Detect which cell encompasses the target text, then output its (x, y) center coordinate. 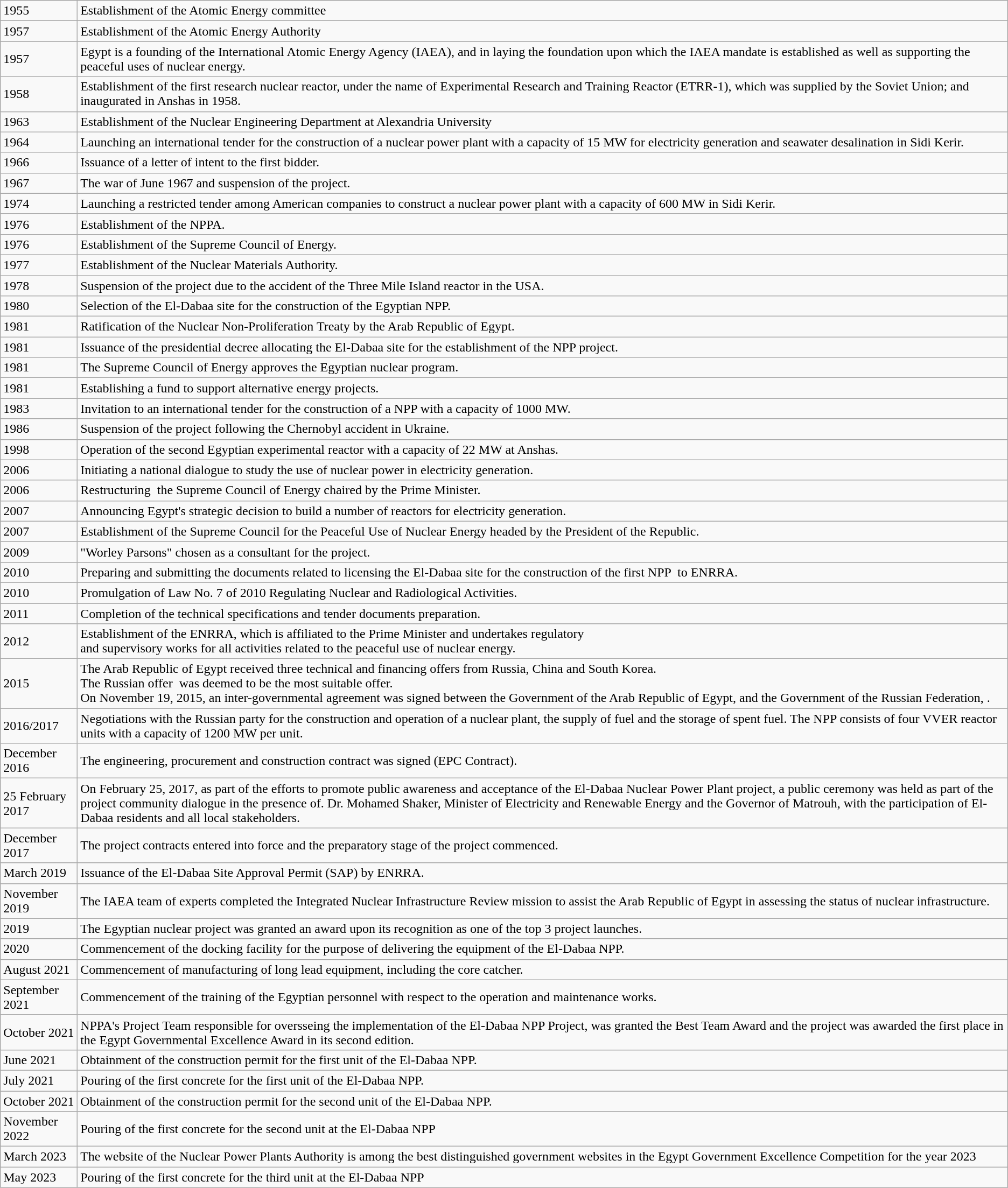
Pouring of the first concrete for the third unit at the El-Dabaa NPP (543, 1177)
Establishment of the Supreme Council for the Peaceful Use of Nuclear Energy headed by the President of the Republic. (543, 531)
Preparing and submitting the documents related to licensing the El-Dabaa site for the construction of the first NPP to ENRRA. (543, 572)
Commencement of the training of the Egyptian personnel with respect to the operation and maintenance works. (543, 997)
Commencement of the docking facility for the purpose of delivering the equipment of the El-Dabaa NPP. (543, 949)
November 2019 (39, 901)
1967 (39, 183)
July 2021 (39, 1080)
Obtainment of the construction permit for the first unit of the El-Dabaa NPP. (543, 1060)
1986 (39, 429)
The war of June 1967 and suspension of the project. (543, 183)
September 2021 (39, 997)
Establishment of the Supreme Council of Energy. (543, 244)
1980 (39, 306)
Initiating a national dialogue to study the use of nuclear power in electricity generation. (543, 470)
"Worley Parsons" chosen as a consultant for the project. (543, 552)
Issuance of the El-Dabaa Site Approval Permit (SAP) by ENRRA. (543, 873)
1963 (39, 122)
Ratification of the Nuclear Non-Proliferation Treaty by the Arab Republic of Egypt. (543, 327)
1983 (39, 409)
Obtainment of the construction permit for the second unit of the El-Dabaa NPP. (543, 1101)
Completion of the technical specifications and tender documents preparation. (543, 613)
Restructuring the Supreme Council of Energy chaired by the Prime Minister. (543, 490)
Announcing Egypt's strategic decision to build a number of reactors for electricity generation. (543, 511)
2020 (39, 949)
Issuance of the presidential decree allocating the El-Dabaa site for the establishment of the NPP project. (543, 347)
March 2023 (39, 1157)
August 2021 (39, 969)
The Supreme Council of Energy approves the Egyptian nuclear program. (543, 368)
December 2017 (39, 845)
2016/2017 (39, 726)
2011 (39, 613)
The Egyptian nuclear project was granted an award upon its recognition as one of the top 3 project launches. (543, 929)
December 2016 (39, 761)
Commencement of manufacturing of long lead equipment, including the core catcher. (543, 969)
Operation of the second Egyptian experimental reactor with a capacity of 22 MW at Anshas. (543, 449)
2015 (39, 684)
1998 (39, 449)
Selection of the El-Dabaa site for the construction of the Egyptian NPP. (543, 306)
1977 (39, 265)
25 February 2017 (39, 803)
The project contracts entered into force and the preparatory stage of the project commenced. (543, 845)
Establishment of the Nuclear Engineering Department at Alexandria University (543, 122)
Suspension of the project due to the accident of the Three Mile Island reactor in the USA. (543, 286)
Issuance of a letter of intent to the first bidder. (543, 163)
Suspension of the project following the Chernobyl accident in Ukraine. (543, 429)
Establishment of the Atomic Energy committee (543, 11)
1966 (39, 163)
May 2023 (39, 1177)
March 2019 (39, 873)
Invitation to an international tender for the construction of a NPP with a capacity of 1000 MW. (543, 409)
1958 (39, 94)
Pouring of the first concrete for the second unit at the El-Dabaa NPP (543, 1129)
2009 (39, 552)
June 2021 (39, 1060)
Launching a restricted tender among American companies to construct a nuclear power plant with a capacity of 600 MW in Sidi Kerir. (543, 203)
2019 (39, 929)
Establishment of the Atomic Energy Authority (543, 31)
1974 (39, 203)
Establishment of the NPPA. (543, 224)
November 2022 (39, 1129)
Establishment of the Nuclear Materials Authority. (543, 265)
Establishing a fund to support alternative energy projects. (543, 388)
1978 (39, 286)
Promulgation of Law No. 7 of 2010 Regulating Nuclear and Radiological Activities. (543, 593)
1955 (39, 11)
2012 (39, 642)
The engineering, procurement and construction contract was signed (EPC Contract). (543, 761)
Pouring of the first concrete for the first unit of the El-Dabaa NPP. (543, 1080)
1964 (39, 142)
